Return [x, y] of the center of cell containing provided text 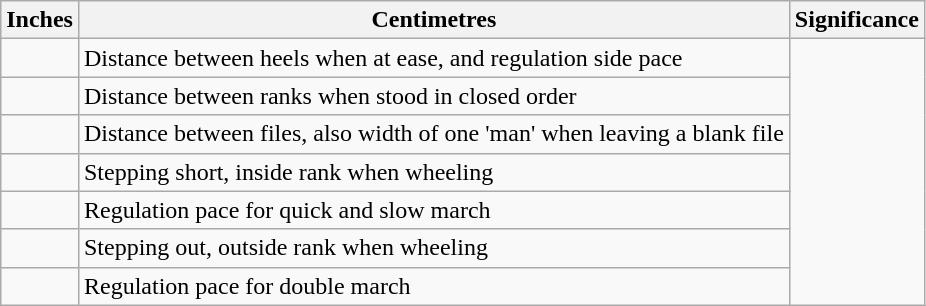
Stepping short, inside rank when wheeling [434, 172]
Distance between heels when at ease, and regulation side pace [434, 58]
Regulation pace for quick and slow march [434, 210]
Inches [40, 20]
Distance between files, also width of one 'man' when leaving a blank file [434, 134]
Centimetres [434, 20]
Significance [856, 20]
Regulation pace for double march [434, 286]
Distance between ranks when stood in closed order [434, 96]
Stepping out, outside rank when wheeling [434, 248]
